Search for the cell housing the specified text and yield its (x, y) center coordinate. 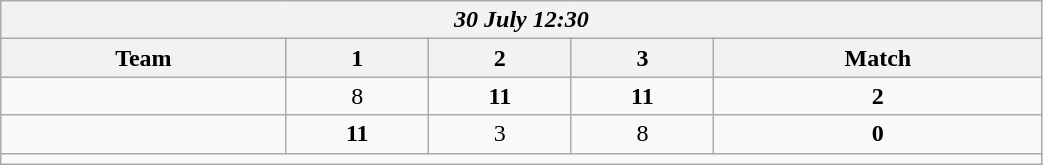
Team (144, 58)
30 July 12:30 (522, 20)
1 (358, 58)
0 (878, 134)
Match (878, 58)
